From the cell containing the given text, extract its center point as (X, Y) coordinate. 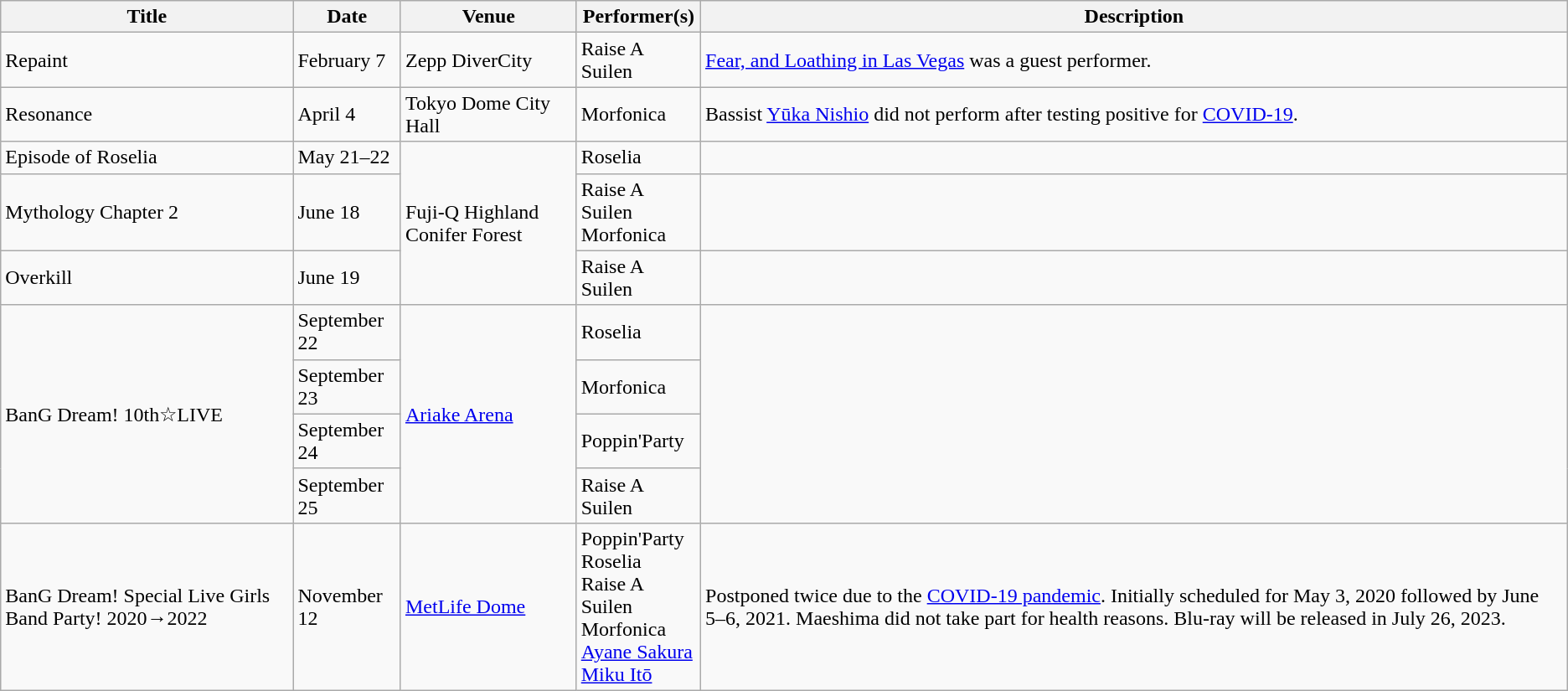
June 18 (347, 212)
Resonance (147, 114)
BanG Dream! 10th☆LIVE (147, 414)
May 21–22 (347, 157)
Fuji-Q Highland Conifer Forest (488, 223)
Date (347, 17)
Venue (488, 17)
Mythology Chapter 2 (147, 212)
Repaint (147, 60)
September 22 (347, 332)
Performer(s) (638, 17)
MetLife Dome (488, 606)
Zepp DiverCity (488, 60)
Title (147, 17)
Bassist Yūka Nishio did not perform after testing positive for COVID-19. (1134, 114)
June 19 (347, 278)
February 7 (347, 60)
September 24 (347, 441)
Ariake Arena (488, 414)
Episode of Roselia (147, 157)
Fear, and Loathing in Las Vegas was a guest performer. (1134, 60)
Overkill (147, 278)
September 25 (347, 496)
April 4 (347, 114)
Poppin'Party (638, 441)
September 23 (347, 387)
Description (1134, 17)
BanG Dream! Special Live Girls Band Party! 2020→2022 (147, 606)
November 12 (347, 606)
Raise A SuilenMorfonica (638, 212)
Tokyo Dome City Hall (488, 114)
Poppin'PartyRoseliaRaise A SuilenMorfonicaAyane SakuraMiku Itō (638, 606)
